Locate the cell with the specified text and output its [x, y] center coordinate. 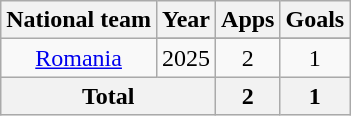
Year [186, 20]
Goals [315, 20]
Apps [248, 20]
Romania [79, 58]
2025 [186, 58]
Total [108, 96]
National team [79, 20]
